Detect which cell encompasses the target text, then output its (X, Y) center coordinate. 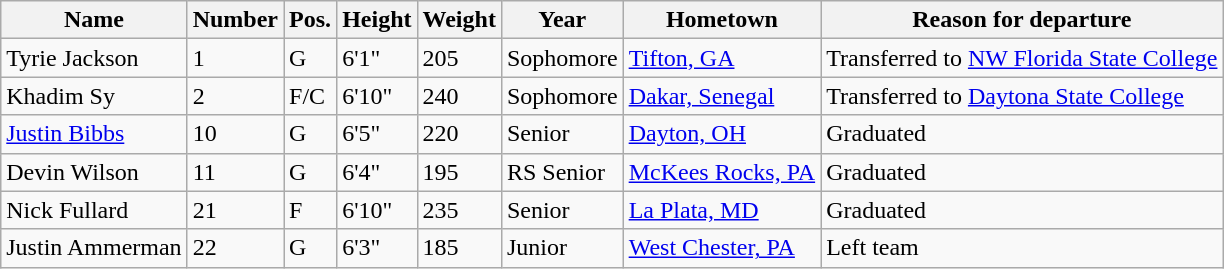
1 (235, 58)
F (310, 210)
205 (459, 58)
Hometown (722, 20)
240 (459, 96)
Name (94, 20)
22 (235, 248)
10 (235, 134)
Nick Fullard (94, 210)
6'3" (377, 248)
F/C (310, 96)
195 (459, 172)
Year (562, 20)
6'1" (377, 58)
Dayton, OH (722, 134)
RS Senior (562, 172)
Number (235, 20)
Pos. (310, 20)
Left team (1022, 248)
6'4" (377, 172)
Weight (459, 20)
Devin Wilson (94, 172)
Khadim Sy (94, 96)
6'5" (377, 134)
McKees Rocks, PA (722, 172)
West Chester, PA (722, 248)
Junior (562, 248)
2 (235, 96)
Tyrie Jackson (94, 58)
220 (459, 134)
Transferred to Daytona State College (1022, 96)
Dakar, Senegal (722, 96)
185 (459, 248)
Height (377, 20)
La Plata, MD (722, 210)
Transferred to NW Florida State College (1022, 58)
11 (235, 172)
Justin Bibbs (94, 134)
Reason for departure (1022, 20)
235 (459, 210)
Justin Ammerman (94, 248)
21 (235, 210)
Tifton, GA (722, 58)
